Return [x, y] of the center of cell containing provided text 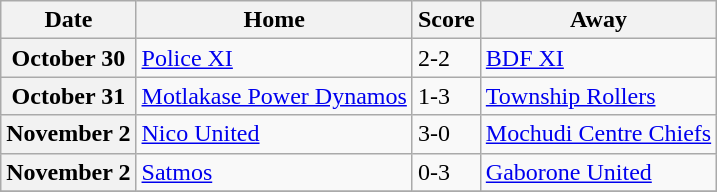
Home [274, 20]
Score [446, 20]
Date [68, 20]
Satmos [274, 172]
Away [598, 20]
Police XI [274, 58]
1-3 [446, 96]
October 31 [68, 96]
0-3 [446, 172]
3-0 [446, 134]
Gaborone United [598, 172]
Nico United [274, 134]
Motlakase Power Dynamos [274, 96]
October 30 [68, 58]
BDF XI [598, 58]
Mochudi Centre Chiefs [598, 134]
2-2 [446, 58]
Township Rollers [598, 96]
